From the cell containing the given text, extract its center point as [x, y] coordinate. 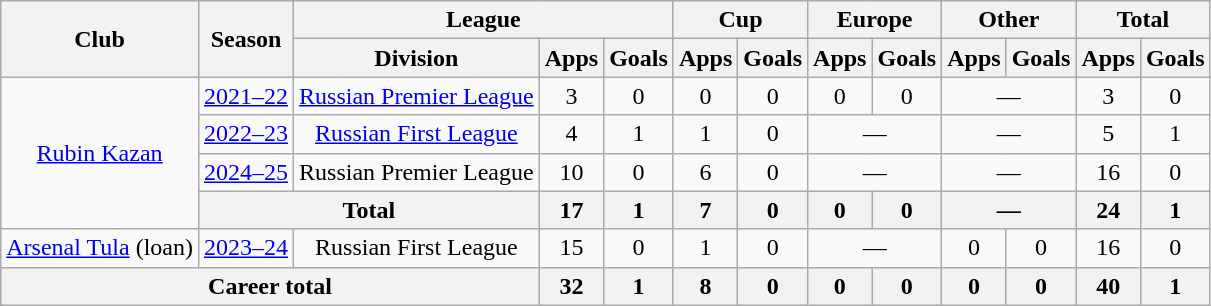
Other [1009, 20]
10 [571, 172]
40 [1108, 286]
Europe [875, 20]
6 [705, 172]
Club [100, 39]
17 [571, 210]
2023–24 [246, 248]
2022–23 [246, 134]
2024–25 [246, 172]
7 [705, 210]
League [484, 20]
Career total [270, 286]
32 [571, 286]
Rubin Kazan [100, 153]
8 [705, 286]
5 [1108, 134]
Division [417, 58]
24 [1108, 210]
Cup [740, 20]
Arsenal Tula (loan) [100, 248]
15 [571, 248]
2021–22 [246, 96]
Season [246, 39]
4 [571, 134]
